Extract the (x, y) coordinate from the center of the cell holding the provided text.  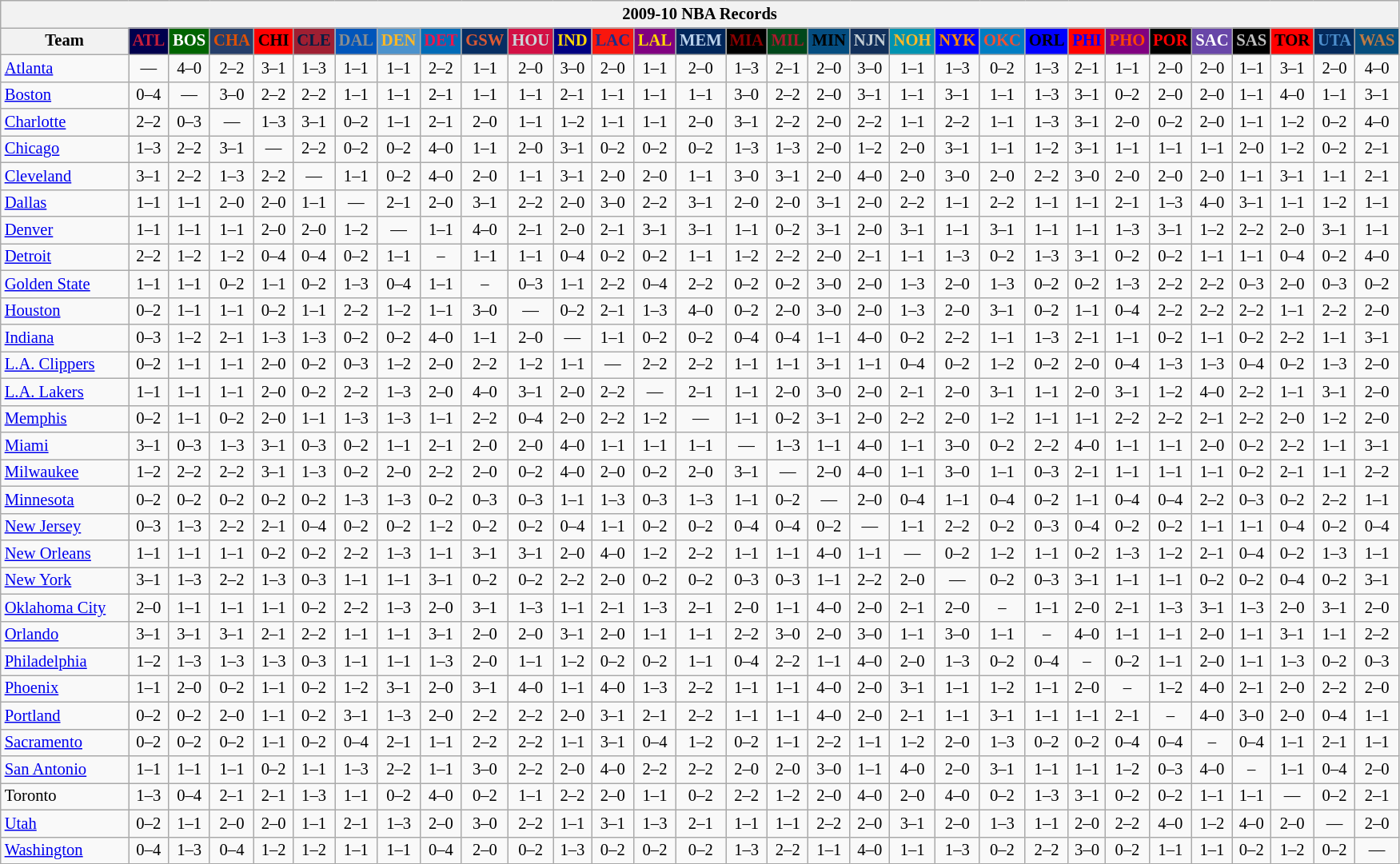
Memphis (65, 419)
MIA (747, 41)
HOU (531, 41)
IND (572, 41)
CHA (232, 41)
SAS (1251, 41)
Utah (65, 823)
Boston (65, 95)
UTA (1334, 41)
Phoenix (65, 688)
MIL (788, 41)
Detroit (65, 257)
TOR (1292, 41)
ATL (149, 41)
Milwaukee (65, 472)
POR (1171, 41)
L.A. Lakers (65, 392)
NJN (870, 41)
WAS (1377, 41)
BOS (189, 41)
DEN (398, 41)
Indiana (65, 338)
CHI (273, 41)
Chicago (65, 149)
LAL (655, 41)
2009-10 NBA Records (700, 14)
Atlanta (65, 68)
ORL (1047, 41)
MIN (829, 41)
Cleveland (65, 176)
SAC (1212, 41)
Minnesota (65, 500)
NOH (913, 41)
San Antonio (65, 770)
DAL (357, 41)
MEM (700, 41)
Charlotte (65, 122)
Oklahoma City (65, 607)
CLE (313, 41)
DET (441, 41)
Portland (65, 715)
OKC (1003, 41)
PHI (1087, 41)
New Orleans (65, 554)
Denver (65, 229)
PHO (1127, 41)
Toronto (65, 796)
Miami (65, 445)
New Jersey (65, 527)
NYK (957, 41)
L.A. Clippers (65, 364)
Sacramento (65, 743)
Orlando (65, 635)
Team (65, 41)
Philadelphia (65, 661)
Golden State (65, 284)
GSW (485, 41)
Dallas (65, 203)
LAC (612, 41)
Houston (65, 311)
Washington (65, 850)
New York (65, 580)
